Return (X, Y) of the center of cell containing provided text 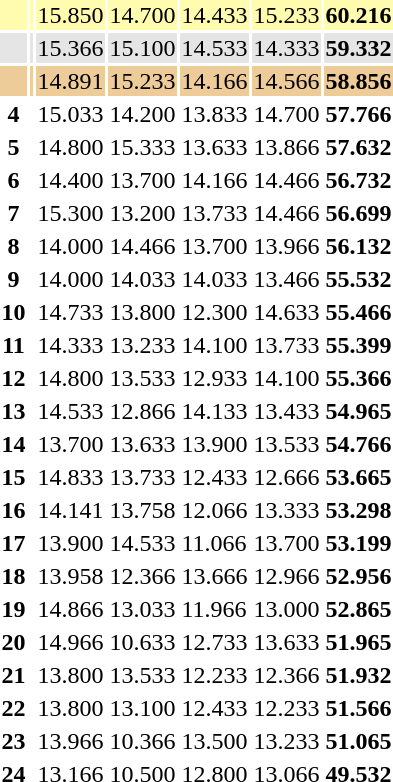
12.733 (214, 642)
55.532 (358, 279)
51.566 (358, 708)
14.566 (286, 81)
10 (14, 312)
4 (14, 114)
11.966 (214, 609)
14.833 (70, 477)
52.865 (358, 609)
12.666 (286, 477)
57.766 (358, 114)
12.933 (214, 378)
6 (14, 180)
19 (14, 609)
15.100 (142, 48)
10.633 (142, 642)
18 (14, 576)
16 (14, 510)
53.665 (358, 477)
14.966 (70, 642)
13.200 (142, 213)
59.332 (358, 48)
53.298 (358, 510)
12.966 (286, 576)
12.300 (214, 312)
54.965 (358, 411)
14 (14, 444)
55.466 (358, 312)
52.956 (358, 576)
13.433 (286, 411)
14.400 (70, 180)
55.366 (358, 378)
13.958 (70, 576)
56.132 (358, 246)
12 (14, 378)
15.366 (70, 48)
12.066 (214, 510)
8 (14, 246)
10.366 (142, 741)
56.699 (358, 213)
13.833 (214, 114)
14.133 (214, 411)
58.856 (358, 81)
17 (14, 543)
55.399 (358, 345)
51.965 (358, 642)
13.333 (286, 510)
13.758 (142, 510)
21 (14, 675)
14.200 (142, 114)
56.732 (358, 180)
14.866 (70, 609)
13.466 (286, 279)
51.065 (358, 741)
13.666 (214, 576)
51.932 (358, 675)
22 (14, 708)
13 (14, 411)
13.866 (286, 147)
20 (14, 642)
13.033 (142, 609)
53.199 (358, 543)
11.066 (214, 543)
13.000 (286, 609)
7 (14, 213)
15.300 (70, 213)
14.733 (70, 312)
11 (14, 345)
14.891 (70, 81)
5 (14, 147)
14.433 (214, 15)
14.141 (70, 510)
12.866 (142, 411)
54.766 (358, 444)
9 (14, 279)
13.100 (142, 708)
15 (14, 477)
60.216 (358, 15)
13.500 (214, 741)
14.633 (286, 312)
23 (14, 741)
57.632 (358, 147)
15.333 (142, 147)
15.033 (70, 114)
15.850 (70, 15)
